Identify which cell holds the provided text, then report its [X, Y] central coordinate. 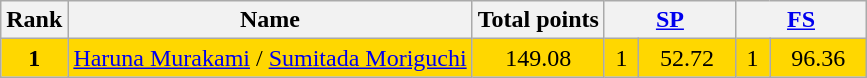
149.08 [538, 58]
Name [270, 20]
96.36 [818, 58]
Total points [538, 20]
SP [670, 20]
Haruna Murakami / Sumitada Moriguchi [270, 58]
52.72 [688, 58]
FS [800, 20]
Rank [34, 20]
